Identify which cell holds the provided text, then report its [x, y] central coordinate. 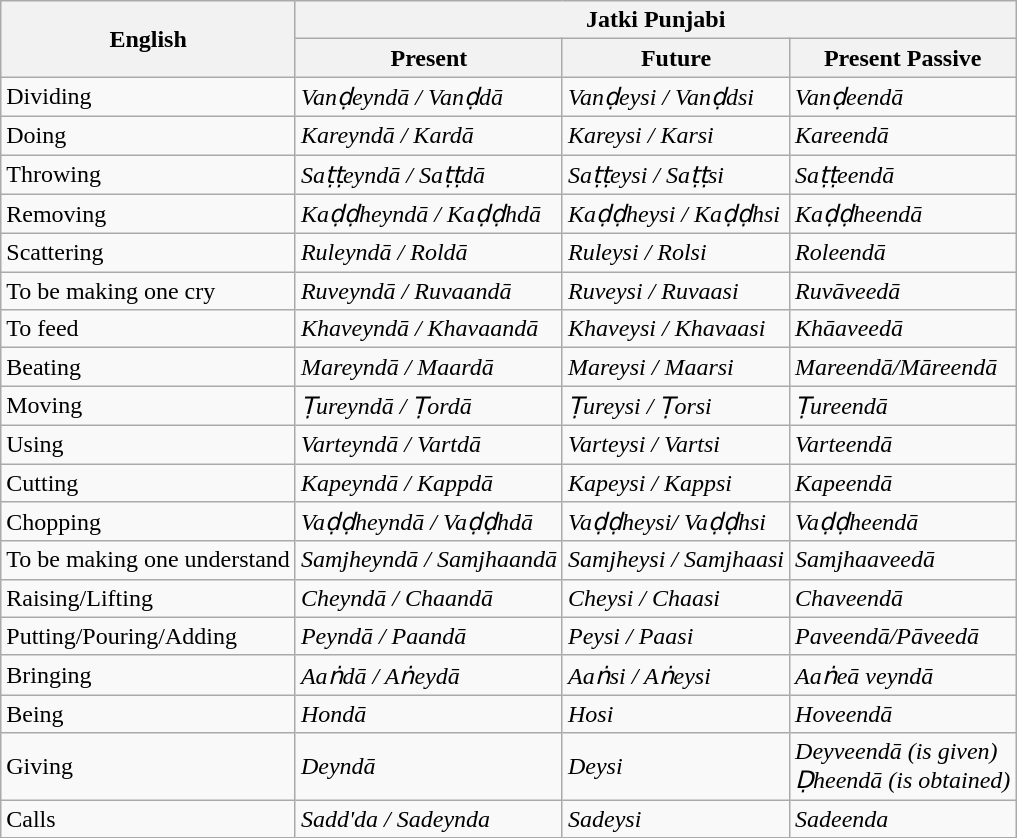
Mareysi / Maarsi [676, 367]
Kaḍḍheysi / Kaḍḍhsi [676, 214]
Roleendā [903, 253]
Mareyndā / Maardā [428, 367]
Vaḍḍheysi/ Vaḍḍhsi [676, 522]
Paveendā/Pāveedā [903, 636]
Throwing [148, 174]
Doing [148, 135]
Hoveendā [903, 714]
Samjheysi / Samjhaasi [676, 560]
Ṭureysi / Ṭorsi [676, 406]
Aaṅdā / Aṅeydā [428, 675]
To be making one cry [148, 291]
Calls [148, 819]
Peysi / Paasi [676, 636]
Chaveendā [903, 598]
Kapeysi / Kappsi [676, 483]
Vanḍeyndā / Vanḍdā [428, 97]
Raising/Lifting [148, 598]
Ruleysi / Rolsi [676, 253]
Peyndā / Paandā [428, 636]
Kaḍḍheyndā / Kaḍḍhdā [428, 214]
Aaṅeā veyndā [903, 675]
Deyndā [428, 766]
Kareyndā / Kardā [428, 135]
Ruvāveedā [903, 291]
Scattering [148, 253]
Cheyndā / Chaandā [428, 598]
Vanḍeysi / Vanḍdsi [676, 97]
Khāaveedā [903, 329]
Giving [148, 766]
Cheysi / Chaasi [676, 598]
Bringing [148, 675]
Sadd'da / Sadeynda [428, 819]
Jatki Punjabi [655, 20]
Varteysi / Vartsi [676, 444]
Vaḍḍheendā [903, 522]
Kaḍḍheendā [903, 214]
Present [428, 58]
Ruleyndā / Roldā [428, 253]
Saṭṭeyndā / Saṭṭdā [428, 174]
Sadeenda [903, 819]
Kapeendā [903, 483]
Varteendā [903, 444]
To feed [148, 329]
Kapeyndā / Kappdā [428, 483]
Mareendā/Māreendā [903, 367]
Khaveysi / Khavaasi [676, 329]
English [148, 39]
Saṭṭeendā [903, 174]
Moving [148, 406]
Kareysi / Karsi [676, 135]
Putting/Pouring/Adding [148, 636]
Kareendā [903, 135]
Hondā [428, 714]
Chopping [148, 522]
Samjhaaveedā [903, 560]
Varteyndā / Vartdā [428, 444]
Ṭureyndā / Ṭordā [428, 406]
Future [676, 58]
Vanḍeendā [903, 97]
To be making one understand [148, 560]
Aaṅsi / Aṅeysi [676, 675]
Deyveendā (is given)Ḍheendā (is obtained) [903, 766]
Using [148, 444]
Khaveyndā / Khavaandā [428, 329]
Sadeysi [676, 819]
Deysi [676, 766]
Removing [148, 214]
Beating [148, 367]
Ruveysi / Ruvaasi [676, 291]
Cutting [148, 483]
Hosi [676, 714]
Vaḍḍheyndā / Vaḍḍhdā [428, 522]
Ṭureendā [903, 406]
Present Passive [903, 58]
Dividing [148, 97]
Saṭṭeysi / Saṭṭsi [676, 174]
Being [148, 714]
Samjheyndā / Samjhaandā [428, 560]
Ruveyndā / Ruvaandā [428, 291]
